Find where the given text appears and provide that cell's center as (x, y) coordinate. 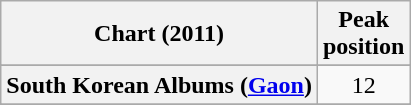
12 (363, 85)
Peakposition (363, 34)
Chart (2011) (160, 34)
South Korean Albums (Gaon) (160, 85)
